Find where the given text appears and provide that cell's center as (X, Y) coordinate. 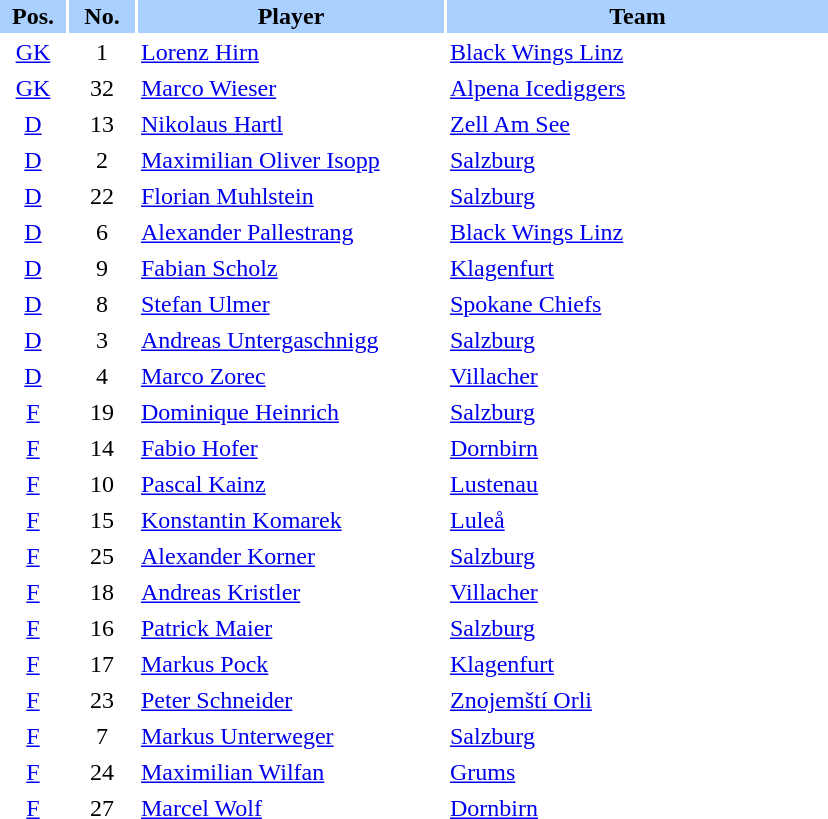
8 (102, 304)
17 (102, 664)
10 (102, 484)
Markus Unterweger (291, 736)
18 (102, 592)
Luleå (638, 520)
Team (638, 16)
Lustenau (638, 484)
Fabio Hofer (291, 448)
Grums (638, 772)
Alpena Icediggers (638, 88)
Alexander Korner (291, 556)
1 (102, 52)
22 (102, 196)
Andreas Kristler (291, 592)
13 (102, 124)
Fabian Scholz (291, 268)
Maximilian Wilfan (291, 772)
Dominique Heinrich (291, 412)
6 (102, 232)
No. (102, 16)
Lorenz Hirn (291, 52)
9 (102, 268)
Znojemští Orli (638, 700)
4 (102, 376)
15 (102, 520)
Pascal Kainz (291, 484)
Marco Zorec (291, 376)
16 (102, 628)
2 (102, 160)
19 (102, 412)
14 (102, 448)
24 (102, 772)
Stefan Ulmer (291, 304)
Dornbirn (638, 448)
32 (102, 88)
Patrick Maier (291, 628)
3 (102, 340)
Marco Wieser (291, 88)
Markus Pock (291, 664)
Maximilian Oliver Isopp (291, 160)
25 (102, 556)
Zell Am See (638, 124)
Konstantin Komarek (291, 520)
Player (291, 16)
Peter Schneider (291, 700)
23 (102, 700)
Nikolaus Hartl (291, 124)
Andreas Untergaschnigg (291, 340)
Florian Muhlstein (291, 196)
Pos. (33, 16)
7 (102, 736)
Spokane Chiefs (638, 304)
Alexander Pallestrang (291, 232)
